Return (X, Y) of the center of cell containing provided text 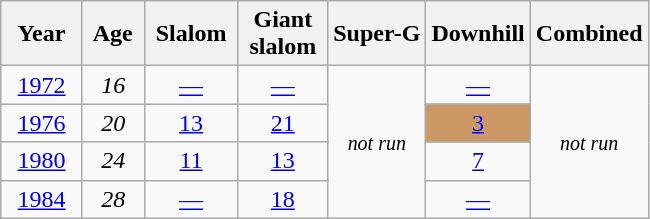
7 (478, 161)
3 (478, 123)
21 (283, 123)
28 (113, 199)
18 (283, 199)
20 (113, 123)
Slalom (191, 34)
11 (191, 161)
Year (42, 34)
Giant slalom (283, 34)
24 (113, 161)
1972 (42, 85)
Downhill (478, 34)
Super-G (377, 34)
1980 (42, 161)
16 (113, 85)
Combined (589, 34)
1984 (42, 199)
Age (113, 34)
1976 (42, 123)
